From the cell containing the given text, extract its center point as [X, Y] coordinate. 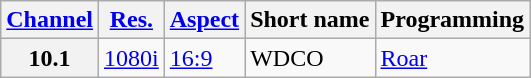
Roar [452, 58]
WDCO [310, 58]
Short name [310, 20]
Channel [50, 20]
10.1 [50, 58]
Programming [452, 20]
16:9 [204, 58]
1080i [132, 58]
Aspect [204, 20]
Res. [132, 20]
